Locate the cell with the specified text and output its [x, y] center coordinate. 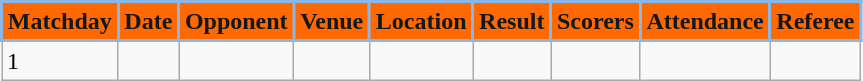
Opponent [236, 22]
Attendance [705, 22]
Location [422, 22]
Date [148, 22]
Matchday [60, 22]
Venue [332, 22]
1 [60, 60]
Result [512, 22]
Referee [816, 22]
Scorers [596, 22]
